Return [X, Y] of the center of cell containing provided text 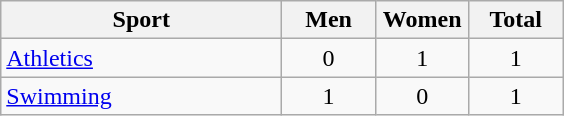
Sport [142, 20]
Total [516, 20]
Men [329, 20]
Swimming [142, 96]
Athletics [142, 58]
Women [422, 20]
